Return the (X, Y) coordinate for the center point of the cell that contains the specified text.  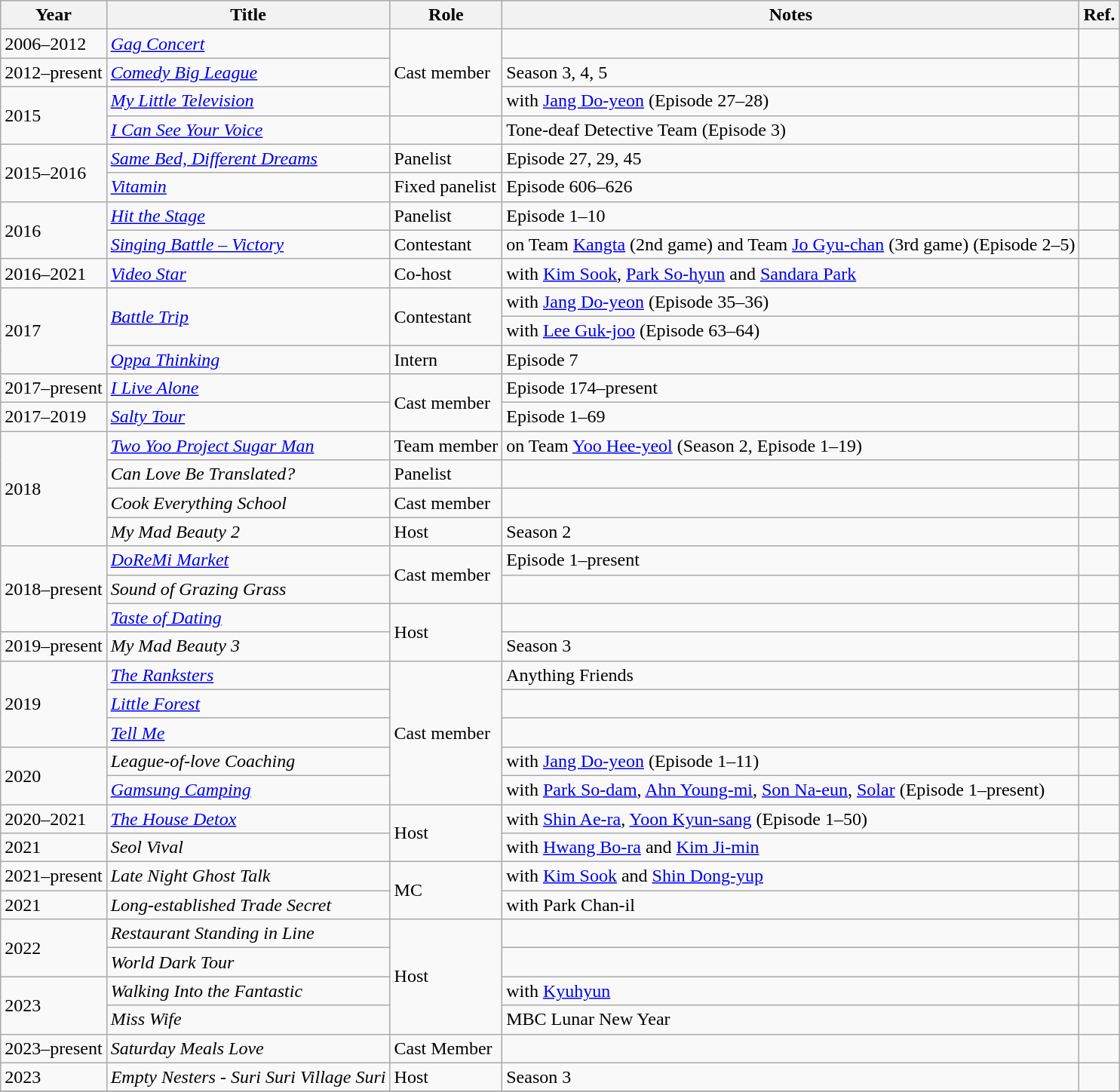
Little Forest (248, 704)
Anything Friends (790, 675)
with Jang Do-yeon (Episode 35–36) (790, 302)
Co-host (446, 273)
with Shin Ae-ra, Yoon Kyun-sang (Episode 1–50) (790, 818)
with Jang Do-yeon (Episode 1–11) (790, 761)
2012–present (54, 72)
Cast Member (446, 1048)
Fixed panelist (446, 187)
Tone-deaf Detective Team (Episode 3) (790, 130)
Ref. (1100, 15)
on Team Kangta (2nd game) and Team Jo Gyu-chan (3rd game) (Episode 2–5) (790, 244)
2015–2016 (54, 173)
Tell Me (248, 732)
2018–present (54, 589)
Seol Vival (248, 848)
Intern (446, 360)
Team member (446, 446)
Two Yoo Project Sugar Man (248, 446)
Year (54, 15)
Notes (790, 15)
Salty Tour (248, 417)
Oppa Thinking (248, 360)
Saturday Meals Love (248, 1048)
The House Detox (248, 818)
Same Bed, Different Dreams (248, 158)
Episode 174–present (790, 388)
Long-established Trade Secret (248, 905)
I Live Alone (248, 388)
Restaurant Standing in Line (248, 934)
My Little Television (248, 101)
with Jang Do-yeon (Episode 27–28) (790, 101)
Hit the Stage (248, 216)
Walking Into the Fantastic (248, 991)
with Kim Sook and Shin Dong-yup (790, 876)
Episode 1–69 (790, 417)
with Kyuhyun (790, 991)
I Can See Your Voice (248, 130)
DoReMi Market (248, 560)
Sound of Grazing Grass (248, 589)
Gamsung Camping (248, 790)
2022 (54, 948)
2019 (54, 704)
with Kim Sook, Park So-hyun and Sandara Park (790, 273)
Miss Wife (248, 1020)
Episode 1–present (790, 560)
Season 2 (790, 532)
Empty Nesters - Suri Suri Village Suri (248, 1077)
with Park So-dam, Ahn Young-mi, Son Na-eun, Solar (Episode 1–present) (790, 790)
Vitamin (248, 187)
2017–2019 (54, 417)
2018 (54, 489)
Taste of Dating (248, 618)
Cook Everything School (248, 503)
Episode 27, 29, 45 (790, 158)
2017 (54, 330)
My Mad Beauty 3 (248, 646)
The Ranksters (248, 675)
Video Star (248, 273)
with Park Chan-il (790, 905)
Episode 606–626 (790, 187)
2006–2012 (54, 44)
2020–2021 (54, 818)
Episode 1–10 (790, 216)
Role (446, 15)
World Dark Tour (248, 962)
2020 (54, 775)
on Team Yoo Hee-yeol (Season 2, Episode 1–19) (790, 446)
My Mad Beauty 2 (248, 532)
Singing Battle – Victory (248, 244)
Episode 7 (790, 360)
Late Night Ghost Talk (248, 876)
MC (446, 891)
2017–present (54, 388)
2016–2021 (54, 273)
Battle Trip (248, 316)
2023–present (54, 1048)
2016 (54, 230)
Season 3, 4, 5 (790, 72)
2021–present (54, 876)
2019–present (54, 646)
Comedy Big League (248, 72)
Can Love Be Translated? (248, 474)
with Hwang Bo-ra and Kim Ji-min (790, 848)
Title (248, 15)
MBC Lunar New Year (790, 1020)
Gag Concert (248, 44)
2015 (54, 115)
League-of-love Coaching (248, 761)
with Lee Guk-joo (Episode 63–64) (790, 330)
